From the cell containing the given text, extract its center point as [X, Y] coordinate. 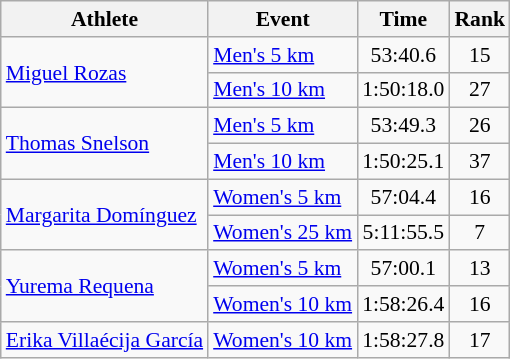
17 [480, 340]
5:11:55.5 [403, 233]
13 [480, 269]
Time [403, 19]
1:50:18.0 [403, 90]
37 [480, 162]
26 [480, 126]
Erika Villaécija García [104, 340]
57:00.1 [403, 269]
7 [480, 233]
1:58:26.4 [403, 304]
53:40.6 [403, 55]
Margarita Domínguez [104, 214]
Rank [480, 19]
Athlete [104, 19]
53:49.3 [403, 126]
57:04.4 [403, 197]
Women's 25 km [282, 233]
15 [480, 55]
Event [282, 19]
1:50:25.1 [403, 162]
Yurema Requena [104, 286]
Miguel Rozas [104, 72]
27 [480, 90]
Thomas Snelson [104, 144]
1:58:27.8 [403, 340]
